Return (X, Y) of the center of cell containing provided text 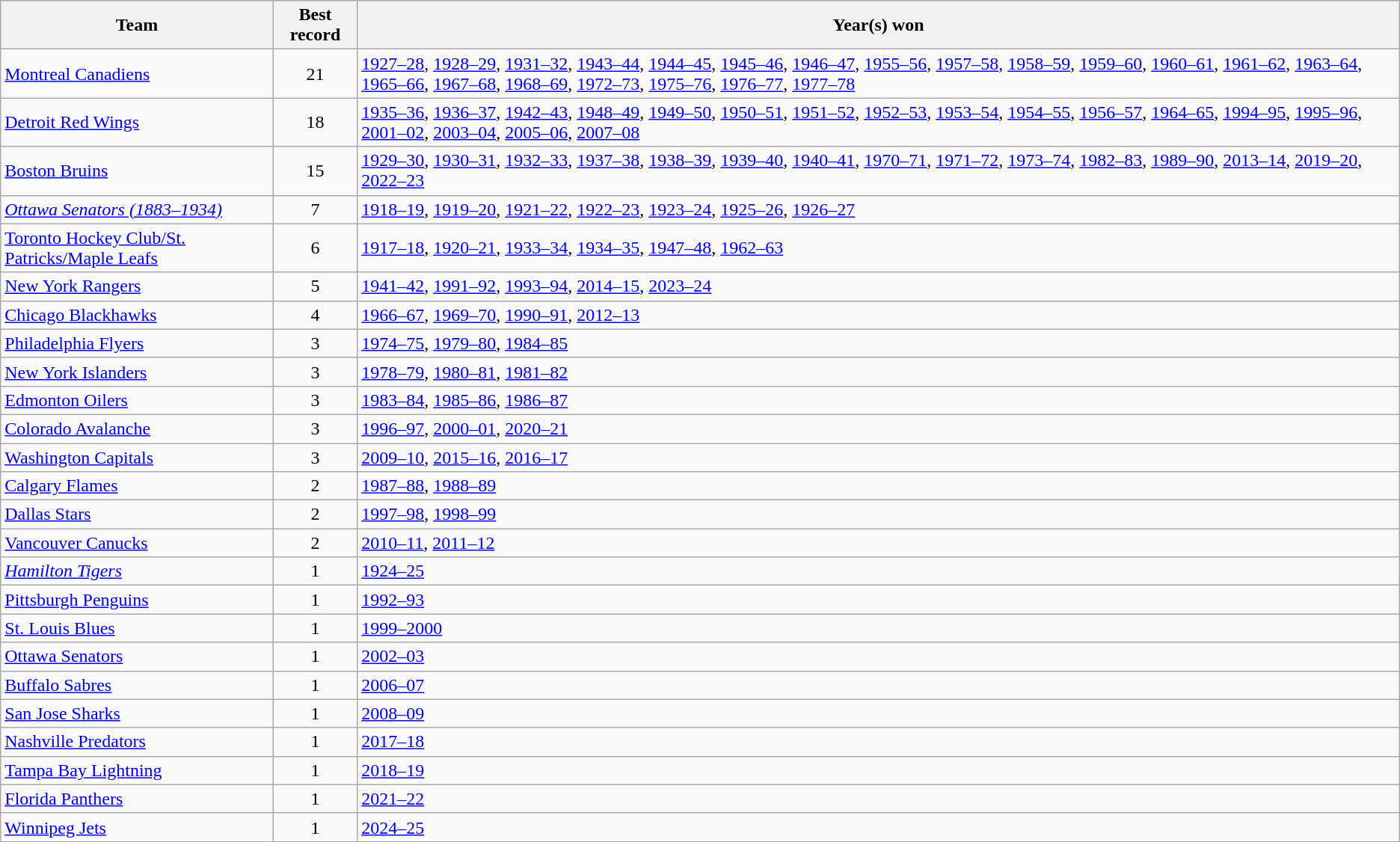
4 (315, 315)
Dallas Stars (137, 514)
Vancouver Canucks (137, 543)
2006–07 (879, 685)
2008–09 (879, 713)
Hamilton Tigers (137, 571)
Buffalo Sabres (137, 685)
1996–97, 2000–01, 2020–21 (879, 428)
New York Rangers (137, 286)
Tampa Bay Lightning (137, 770)
1918–19, 1919–20, 1921–22, 1922–23, 1923–24, 1925–26, 1926–27 (879, 209)
Year(s) won (879, 25)
1941–42, 1991–92, 1993–94, 2014–15, 2023–24 (879, 286)
5 (315, 286)
Nashville Predators (137, 742)
Winnipeg Jets (137, 827)
15 (315, 170)
1999–2000 (879, 628)
2017–18 (879, 742)
7 (315, 209)
Ottawa Senators (137, 657)
18 (315, 123)
1978–79, 1980–81, 1981–82 (879, 372)
6 (315, 248)
Montreal Canadiens (137, 73)
Calgary Flames (137, 486)
1924–25 (879, 571)
Ottawa Senators (1883–1934) (137, 209)
2018–19 (879, 770)
Detroit Red Wings (137, 123)
Team (137, 25)
2024–25 (879, 827)
2010–11, 2011–12 (879, 543)
Boston Bruins (137, 170)
Toronto Hockey Club/St. Patricks/Maple Leafs (137, 248)
2009–10, 2015–16, 2016–17 (879, 457)
New York Islanders (137, 372)
2002–03 (879, 657)
Philadelphia Flyers (137, 343)
1917–18, 1920–21, 1933–34, 1934–35, 1947–48, 1962–63 (879, 248)
Chicago Blackhawks (137, 315)
1974–75, 1979–80, 1984–85 (879, 343)
1992–93 (879, 600)
1997–98, 1998–99 (879, 514)
2021–22 (879, 799)
1987–88, 1988–89 (879, 486)
1983–84, 1985–86, 1986–87 (879, 400)
Best record (315, 25)
21 (315, 73)
Colorado Avalanche (137, 428)
San Jose Sharks (137, 713)
St. Louis Blues (137, 628)
Florida Panthers (137, 799)
Washington Capitals (137, 457)
1966–67, 1969–70, 1990–91, 2012–13 (879, 315)
Pittsburgh Penguins (137, 600)
Edmonton Oilers (137, 400)
1929–30, 1930–31, 1932–33, 1937–38, 1938–39, 1939–40, 1940–41, 1970–71, 1971–72, 1973–74, 1982–83, 1989–90, 2013–14, 2019–20, 2022–23 (879, 170)
